Determine the (X, Y) coordinate at the center of the cell enclosing the given text.  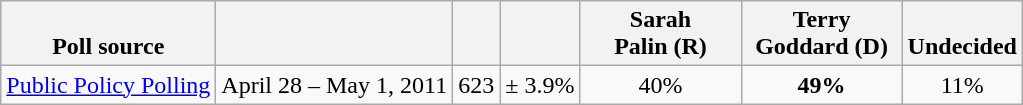
49% (822, 85)
11% (962, 85)
± 3.9% (540, 85)
623 (476, 85)
40% (660, 85)
TerryGoddard (D) (822, 34)
Public Policy Polling (108, 85)
Undecided (962, 34)
Poll source (108, 34)
SarahPalin (R) (660, 34)
April 28 – May 1, 2011 (334, 85)
